Return the [X, Y] coordinate for the center point of the cell that contains the specified text.  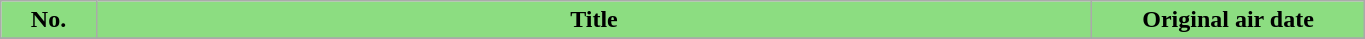
Original air date [1228, 20]
No. [48, 20]
Title [594, 20]
